Locate the cell with the specified text and output its (X, Y) center coordinate. 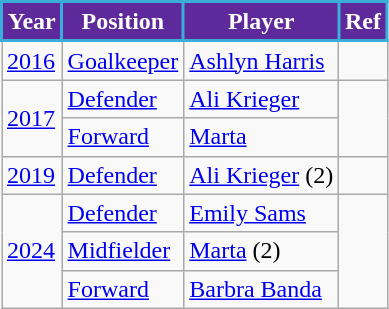
Emily Sams (262, 213)
2024 (32, 251)
Ali Krieger (262, 99)
Ref (364, 22)
Position (123, 22)
Midfielder (123, 251)
Player (262, 22)
2017 (32, 118)
Ali Krieger (2) (262, 175)
Ashlyn Harris (262, 60)
Marta (2) (262, 251)
Year (32, 22)
2016 (32, 60)
Barbra Banda (262, 289)
Goalkeeper (123, 60)
2019 (32, 175)
Marta (262, 137)
